For the text-containing cell, return its midpoint in [x, y] coordinate format. 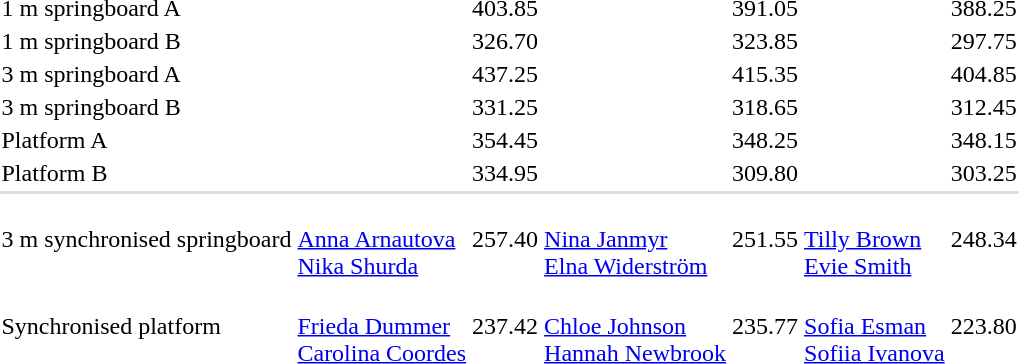
3 m springboard B [146, 107]
3 m springboard A [146, 74]
Platform A [146, 140]
257.40 [506, 239]
415.35 [766, 74]
348.25 [766, 140]
309.80 [766, 173]
331.25 [506, 107]
323.85 [766, 41]
3 m synchronised springboard [146, 239]
248.34 [984, 239]
Platform B [146, 173]
303.25 [984, 173]
251.55 [766, 239]
326.70 [506, 41]
318.65 [766, 107]
1 m springboard B [146, 41]
404.85 [984, 74]
Anna ArnautovaNika Shurda [382, 239]
354.45 [506, 140]
348.15 [984, 140]
312.45 [984, 107]
437.25 [506, 74]
Tilly BrownEvie Smith [875, 239]
Nina JanmyrElna Widerström [636, 239]
334.95 [506, 173]
297.75 [984, 41]
